Extract the (x, y) coordinate from the center of the cell holding the provided text.  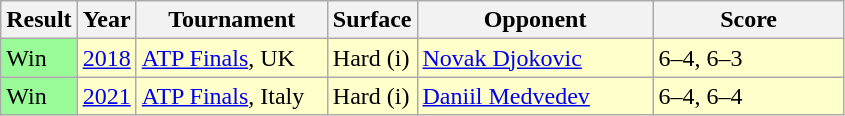
Result (39, 20)
Novak Djokovic (535, 58)
Surface (372, 20)
6–4, 6–3 (748, 58)
2021 (106, 96)
6–4, 6–4 (748, 96)
Tournament (232, 20)
ATP Finals, UK (232, 58)
Opponent (535, 20)
Year (106, 20)
2018 (106, 58)
ATP Finals, Italy (232, 96)
Score (748, 20)
Daniil Medvedev (535, 96)
